Return [x, y] of the center of cell containing provided text 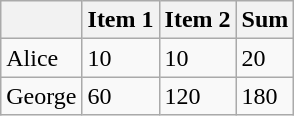
Sum [265, 20]
120 [198, 96]
180 [265, 96]
George [42, 96]
Item 2 [198, 20]
Item 1 [120, 20]
60 [120, 96]
Alice [42, 58]
20 [265, 58]
